Determine the (x, y) coordinate at the center of the cell enclosing the given text.  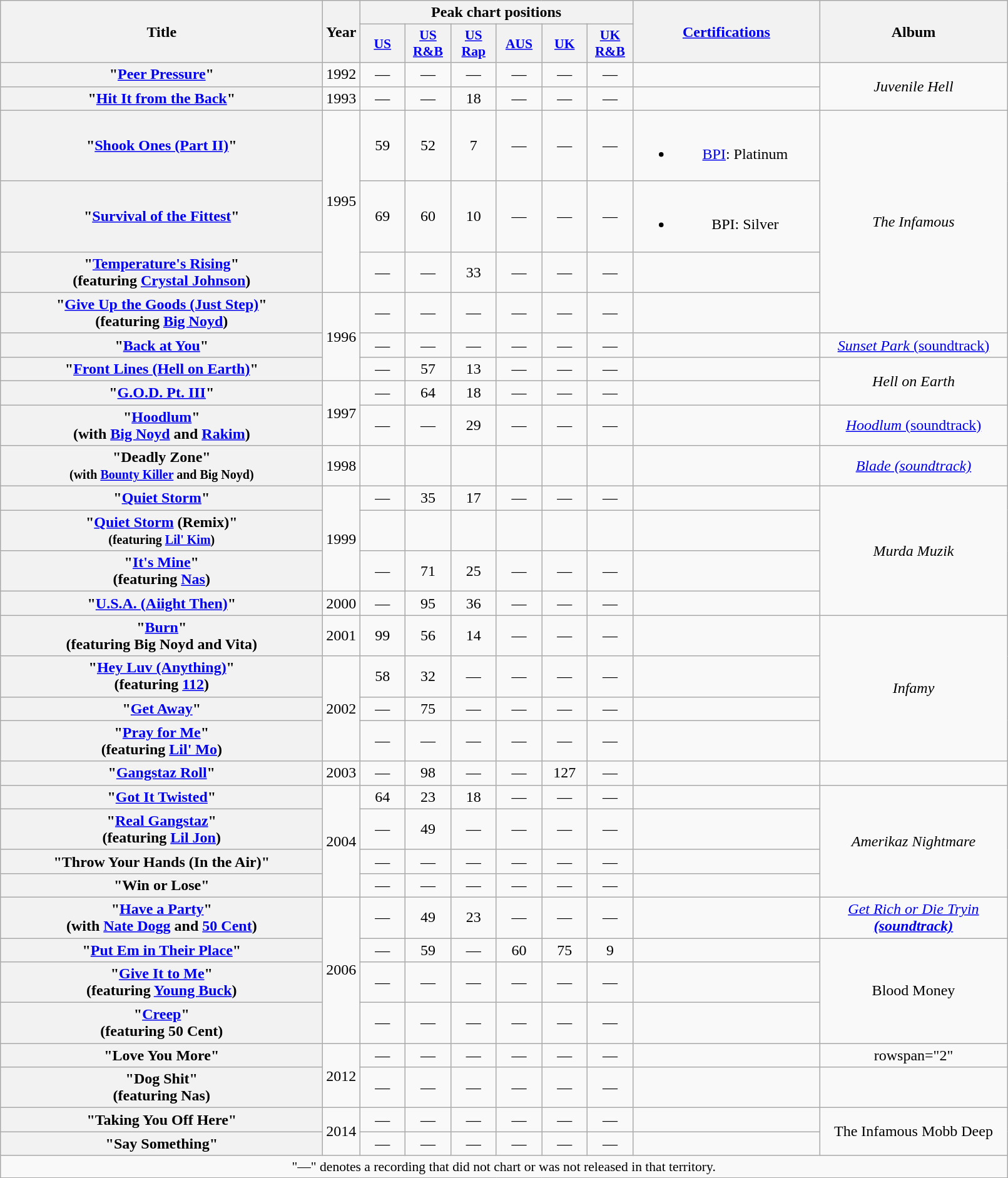
Amerikaz Nightmare (914, 841)
UK (564, 44)
Blade (soundtrack) (914, 466)
2004 (342, 841)
2003 (342, 773)
1998 (342, 466)
36 (473, 603)
1999 (342, 539)
Hoodlum (soundtrack) (914, 424)
33 (473, 272)
52 (428, 145)
14 (473, 636)
"Deadly Zone"(with Bounty Killer and Big Noyd) (161, 466)
"Back at You" (161, 345)
"Shook Ones (Part II)" (161, 145)
Hell on Earth (914, 381)
"Say Something" (161, 1144)
"Dog Shit"(featuring Nas) (161, 1088)
17 (473, 498)
Murda Muzik (914, 551)
"Hit It from the Back" (161, 98)
1993 (342, 98)
"Quiet Storm (Remix)"(featuring Lil' Kim) (161, 531)
Year (342, 31)
1995 (342, 202)
1996 (342, 337)
"It's Mine"(featuring Nas) (161, 571)
BPI: Silver (726, 217)
2001 (342, 636)
71 (428, 571)
10 (473, 217)
25 (473, 571)
"Gangstaz Roll" (161, 773)
"Burn"(featuring Big Noyd and Vita) (161, 636)
"U.S.A. (Aiight Then)" (161, 603)
35 (428, 498)
"Hey Luv (Anything)"(featuring 112) (161, 676)
2006 (342, 970)
rowspan="2" (914, 1055)
USRap (473, 44)
2012 (342, 1075)
"Peer Pressure" (161, 74)
7 (473, 145)
Certifications (726, 31)
99 (383, 636)
2014 (342, 1132)
BPI: Platinum (726, 145)
"Win or Lose" (161, 885)
USR&B (428, 44)
Peak chart positions (496, 13)
57 (428, 369)
"G.O.D. Pt. III" (161, 392)
"Got It Twisted" (161, 797)
"Temperature's Rising"(featuring Crystal Johnson) (161, 272)
2000 (342, 603)
"Give It to Me"(featuring Young Buck) (161, 983)
56 (428, 636)
US (383, 44)
"Give Up the Goods (Just Step)"(featuring Big Noyd) (161, 313)
UKR&B (611, 44)
"Love You More" (161, 1055)
Juvenile Hell (914, 86)
"Get Away" (161, 709)
Infamy (914, 689)
The Infamous (914, 222)
Title (161, 31)
58 (383, 676)
32 (428, 676)
"Have a Party"(with Nate Dogg and 50 Cent) (161, 918)
The Infamous Mobb Deep (914, 1132)
13 (473, 369)
2002 (342, 709)
Sunset Park (soundtrack) (914, 345)
69 (383, 217)
"Put Em in Their Place" (161, 950)
"Survival of the Fittest" (161, 217)
Album (914, 31)
"Throw Your Hands (In the Air)" (161, 861)
98 (428, 773)
"Front Lines (Hell on Earth)" (161, 369)
"Real Gangstaz"(featuring Lil Jon) (161, 829)
"—" denotes a recording that did not chart or was not released in that territory. (504, 1167)
Blood Money (914, 990)
1997 (342, 413)
95 (428, 603)
"Quiet Storm" (161, 498)
"Pray for Me"(featuring Lil' Mo) (161, 741)
AUS (519, 44)
"Taking You Off Here" (161, 1120)
29 (473, 424)
Get Rich or Die Tryin (soundtrack) (914, 918)
1992 (342, 74)
"Creep"(featuring 50 Cent) (161, 1023)
"Hoodlum"(with Big Noyd and Rakim) (161, 424)
127 (564, 773)
9 (611, 950)
